For the text-containing cell, return its midpoint in [X, Y] coordinate format. 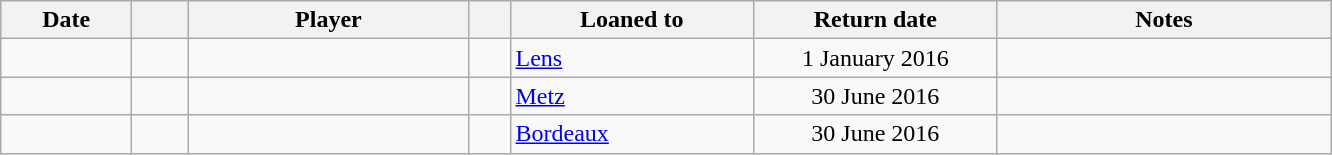
1 January 2016 [876, 58]
Bordeaux [632, 134]
Notes [1164, 20]
Metz [632, 96]
Loaned to [632, 20]
Player [328, 20]
Date [66, 20]
Lens [632, 58]
Return date [876, 20]
